From the cell containing the given text, extract its center point as (X, Y) coordinate. 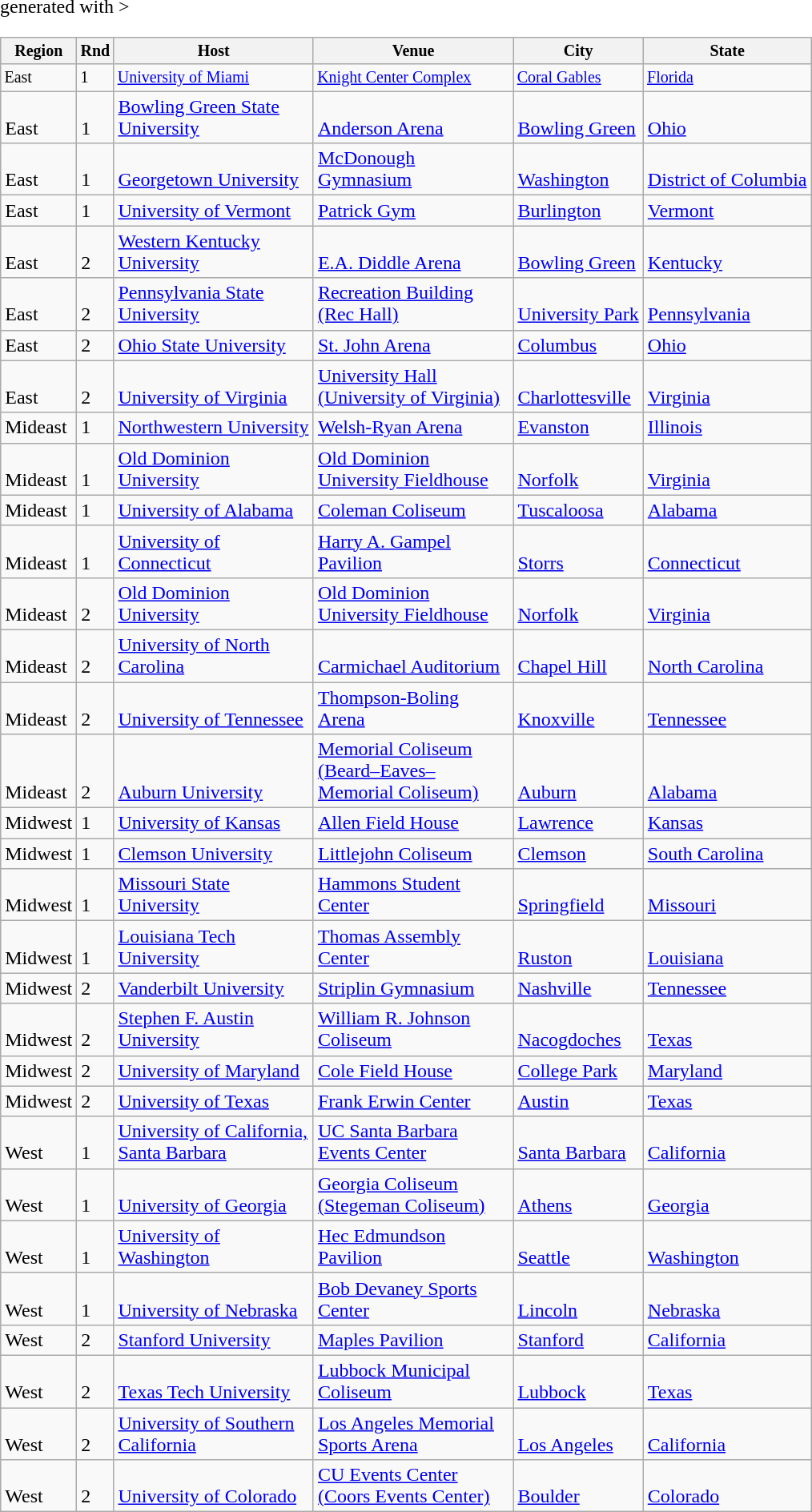
Springfield (578, 895)
South Carolina (727, 854)
Frank Erwin Center (413, 1101)
Kansas (727, 823)
Boulder (578, 1486)
University of Georgia (213, 1195)
Nebraska (727, 1299)
Western Kentucky University (213, 251)
Illinois (727, 428)
Los Angeles Memorial Sports Arena (413, 1434)
City (578, 51)
Lincoln (578, 1299)
Ohio State University (213, 345)
Stephen F. Austin University (213, 1030)
Kentucky (727, 251)
University of Southern California (213, 1434)
Maryland (727, 1071)
Bowling Green State University (213, 117)
Region (38, 51)
Bob Devaney Sports Center (413, 1299)
Athens (578, 1195)
Seattle (578, 1246)
McDonough Gymnasium (413, 170)
Pennsylvania State University (213, 304)
Burlington (578, 211)
Clemson University (213, 854)
Rnd (95, 51)
Venue (413, 51)
Columbus (578, 345)
Stanford (578, 1340)
William R. Johnson Coliseum (413, 1030)
Tuscaloosa (578, 510)
University of Kansas (213, 823)
University of Texas (213, 1101)
Maples Pavilion (413, 1340)
Lubbock (578, 1381)
Knoxville (578, 708)
Vanderbilt University (213, 988)
Nashville (578, 988)
Knight Center Complex (413, 77)
Missouri State University (213, 895)
Chapel Hill (578, 655)
Recreation Building (Rec Hall) (413, 304)
Carmichael Auditorium (413, 655)
Host (213, 51)
E.A. Diddle Arena (413, 251)
Patrick Gym (413, 211)
Charlottesville (578, 386)
University of Vermont (213, 211)
Clemson (578, 854)
North Carolina (727, 655)
Harry A. Gampel Pavilion (413, 551)
Georgia Coliseum (Stegeman Coliseum) (413, 1195)
University of Colorado (213, 1486)
University of California, Santa Barbara (213, 1142)
Louisiana Tech University (213, 947)
Thomas Assembly Center (413, 947)
Florida (727, 77)
University of Alabama (213, 510)
University of Virginia (213, 386)
Lawrence (578, 823)
State (727, 51)
Allen Field House (413, 823)
Ruston (578, 947)
Northwestern University (213, 428)
Evanston (578, 428)
University of Washington (213, 1246)
University of North Carolina (213, 655)
University of Connecticut (213, 551)
University Park (578, 304)
District of Columbia (727, 170)
CU Events Center (Coors Events Center) (413, 1486)
University of Maryland (213, 1071)
Pennsylvania (727, 304)
Anderson Arena (413, 117)
Striplin Gymnasium (413, 988)
University of Miami (213, 77)
Coleman Coliseum (413, 510)
Colorado (727, 1486)
Stanford University (213, 1340)
St. John Arena (413, 345)
Santa Barbara (578, 1142)
Missouri (727, 895)
Welsh-Ryan Arena (413, 428)
Storrs (578, 551)
Cole Field House (413, 1071)
College Park (578, 1071)
University of Nebraska (213, 1299)
Vermont (727, 211)
Memorial Coliseum (Beard–Eaves–Memorial Coliseum) (413, 771)
Auburn University (213, 771)
University Hall (University of Virginia) (413, 386)
Connecticut (727, 551)
University of Tennessee (213, 708)
Lubbock Municipal Coliseum (413, 1381)
Nacogdoches (578, 1030)
Littlejohn Coliseum (413, 854)
Texas Tech University (213, 1381)
Coral Gables (578, 77)
Los Angeles (578, 1434)
Georgetown University (213, 170)
Austin (578, 1101)
Hec Edmundson Pavilion (413, 1246)
Hammons Student Center (413, 895)
Auburn (578, 771)
Georgia (727, 1195)
Thompson-Boling Arena (413, 708)
UC Santa Barbara Events Center (413, 1142)
Louisiana (727, 947)
